Locate the cell with the specified text and output its (x, y) center coordinate. 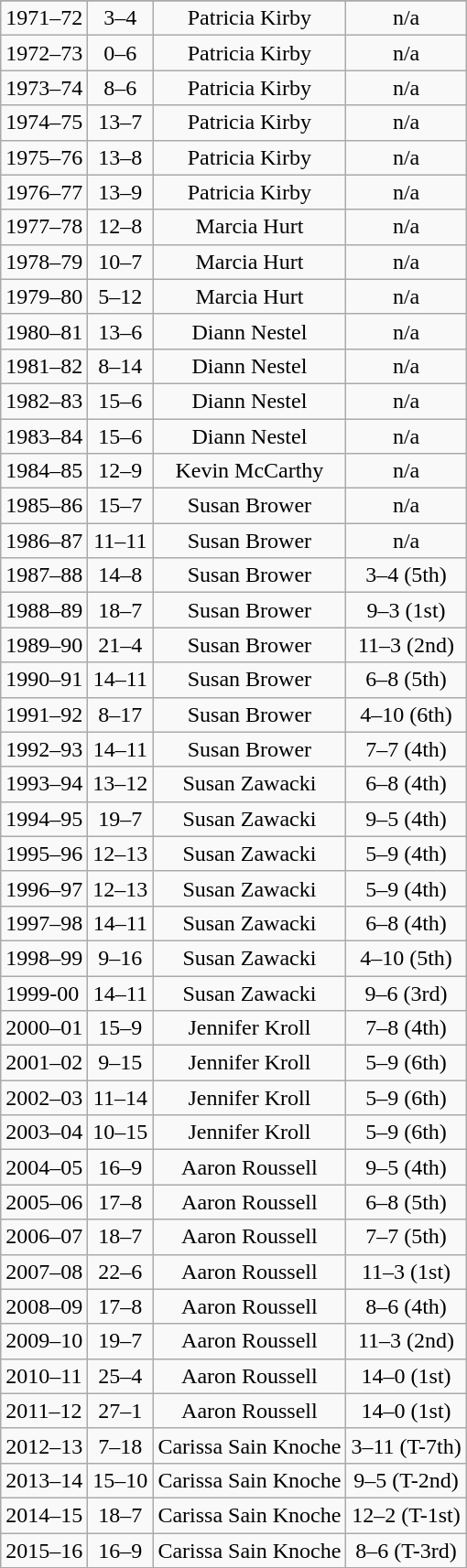
12–8 (121, 227)
1986–87 (44, 541)
9–15 (121, 1063)
1975–76 (44, 157)
8–6 (4th) (407, 1306)
4–10 (6th) (407, 714)
3–4 (5th) (407, 575)
1993–94 (44, 784)
2012–13 (44, 1445)
2009–10 (44, 1341)
0–6 (121, 53)
1980–81 (44, 331)
2013–14 (44, 1480)
1988–89 (44, 610)
2000–01 (44, 1028)
2001–02 (44, 1063)
1999-00 (44, 993)
12–2 (T-1st) (407, 1515)
1991–92 (44, 714)
1994–95 (44, 819)
4–10 (5th) (407, 958)
9–3 (1st) (407, 610)
9–16 (121, 958)
2015–16 (44, 1551)
1987–88 (44, 575)
1990–91 (44, 680)
15–9 (121, 1028)
1984–85 (44, 471)
9–6 (3rd) (407, 993)
2003–04 (44, 1133)
7–8 (4th) (407, 1028)
14–8 (121, 575)
8–6 (T-3rd) (407, 1551)
12–9 (121, 471)
1995–96 (44, 854)
2004–05 (44, 1167)
11–14 (121, 1098)
7–18 (121, 1445)
Kevin McCarthy (249, 471)
8–14 (121, 366)
2014–15 (44, 1515)
9–5 (T-2nd) (407, 1480)
13–8 (121, 157)
1989–90 (44, 645)
27–1 (121, 1411)
11–11 (121, 541)
21–4 (121, 645)
15–10 (121, 1480)
2008–09 (44, 1306)
10–7 (121, 262)
3–4 (121, 18)
1974–75 (44, 123)
15–7 (121, 506)
5–12 (121, 296)
13–6 (121, 331)
1996–97 (44, 888)
1997–98 (44, 923)
13–12 (121, 784)
13–7 (121, 123)
7–7 (5th) (407, 1237)
1973–74 (44, 88)
8–17 (121, 714)
10–15 (121, 1133)
3–11 (T-7th) (407, 1445)
8–6 (121, 88)
1979–80 (44, 296)
2006–07 (44, 1237)
7–7 (4th) (407, 749)
1977–78 (44, 227)
2002–03 (44, 1098)
1992–93 (44, 749)
11–3 (1st) (407, 1272)
2007–08 (44, 1272)
1971–72 (44, 18)
2011–12 (44, 1411)
13–9 (121, 192)
1998–99 (44, 958)
1983–84 (44, 436)
2010–11 (44, 1376)
1985–86 (44, 506)
1976–77 (44, 192)
25–4 (121, 1376)
1978–79 (44, 262)
1981–82 (44, 366)
1972–73 (44, 53)
22–6 (121, 1272)
2005–06 (44, 1202)
1982–83 (44, 401)
